For the text-containing cell, return its midpoint in [X, Y] coordinate format. 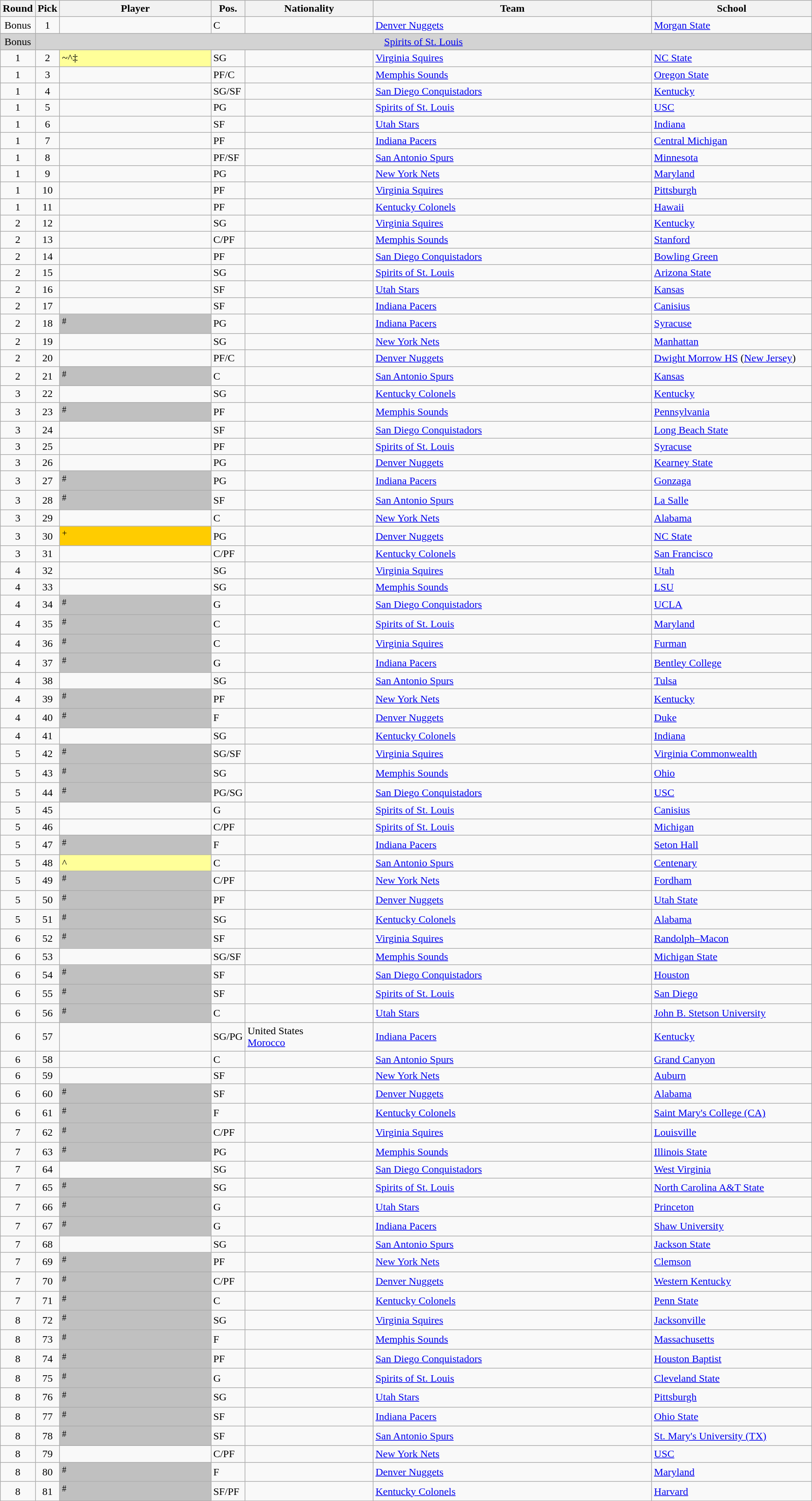
Hawaii [731, 207]
34 [47, 605]
48 [47, 863]
Saint Mary's College (CA) [731, 1113]
Pos. [228, 9]
78 [47, 1436]
21 [47, 377]
Bowling Green [731, 256]
14 [47, 256]
62 [47, 1132]
Jacksonville [731, 1321]
~^‡ [135, 58]
Dwight Morrow HS (New Jersey) [731, 358]
52 [47, 939]
13 [47, 240]
Duke [731, 718]
Louisville [731, 1132]
54 [47, 974]
Auburn [731, 1076]
Stanford [731, 240]
63 [47, 1152]
60 [47, 1094]
Michigan State [731, 957]
+ [135, 536]
12 [47, 223]
76 [47, 1398]
Virginia Commonwealth [731, 754]
Princeton [731, 1207]
West Virginia [731, 1170]
School [731, 9]
PF/SF [228, 157]
27 [47, 481]
61 [47, 1113]
SF/PF [228, 1491]
56 [47, 1013]
69 [47, 1262]
Team [512, 9]
Utah State [731, 900]
17 [47, 306]
37 [47, 663]
Ohio State [731, 1417]
23 [47, 412]
40 [47, 718]
Long Beach State [731, 430]
Oregon State [731, 75]
35 [47, 624]
Harvard [731, 1491]
44 [47, 792]
28 [47, 501]
15 [47, 273]
Centenary [731, 863]
70 [47, 1281]
UCLA [731, 605]
38 [47, 681]
Arizona State [731, 273]
66 [47, 1207]
Houston Baptist [731, 1359]
32 [47, 570]
58 [47, 1059]
29 [47, 518]
53 [47, 957]
9 [47, 174]
26 [47, 463]
20 [47, 358]
San Francisco [731, 554]
33 [47, 587]
Grand Canyon [731, 1059]
77 [47, 1417]
45 [47, 810]
59 [47, 1076]
10 [47, 190]
Furman [731, 644]
65 [47, 1188]
42 [47, 754]
Clemson [731, 1262]
Player [135, 9]
Shaw University [731, 1226]
81 [47, 1491]
Minnesota [731, 157]
SG/PG [228, 1037]
72 [47, 1321]
71 [47, 1301]
La Salle [731, 501]
Illinois State [731, 1152]
Ohio [731, 773]
75 [47, 1378]
Gonzaga [731, 481]
Penn State [731, 1301]
55 [47, 994]
18 [47, 324]
Manhattan [731, 341]
St. Mary's University (TX) [731, 1436]
50 [47, 900]
Morgan State [731, 25]
31 [47, 554]
Pennsylvania [731, 412]
57 [47, 1037]
49 [47, 881]
Round [18, 9]
Tulsa [731, 681]
Randolph–Macon [731, 939]
Michigan [731, 827]
11 [47, 207]
24 [47, 430]
LSU [731, 587]
Central Michigan [731, 141]
19 [47, 341]
74 [47, 1359]
Seton Hall [731, 845]
73 [47, 1340]
67 [47, 1226]
16 [47, 289]
51 [47, 920]
39 [47, 698]
80 [47, 1472]
68 [47, 1244]
^ [135, 863]
79 [47, 1454]
47 [47, 845]
43 [47, 773]
Nationality [309, 9]
41 [47, 736]
Cleveland State [731, 1378]
22 [47, 394]
PG/SG [228, 792]
64 [47, 1170]
United States Morocco [309, 1037]
36 [47, 644]
30 [47, 536]
John B. Stetson University [731, 1013]
Kearney State [731, 463]
Fordham [731, 881]
Western Kentucky [731, 1281]
Utah [731, 570]
46 [47, 827]
Pick [47, 9]
25 [47, 446]
North Carolina A&T State [731, 1188]
Massachusetts [731, 1340]
Bentley College [731, 663]
San Diego [731, 994]
Houston [731, 974]
Jackson State [731, 1244]
